Extract the (X, Y) coordinate from the center of the cell holding the provided text.  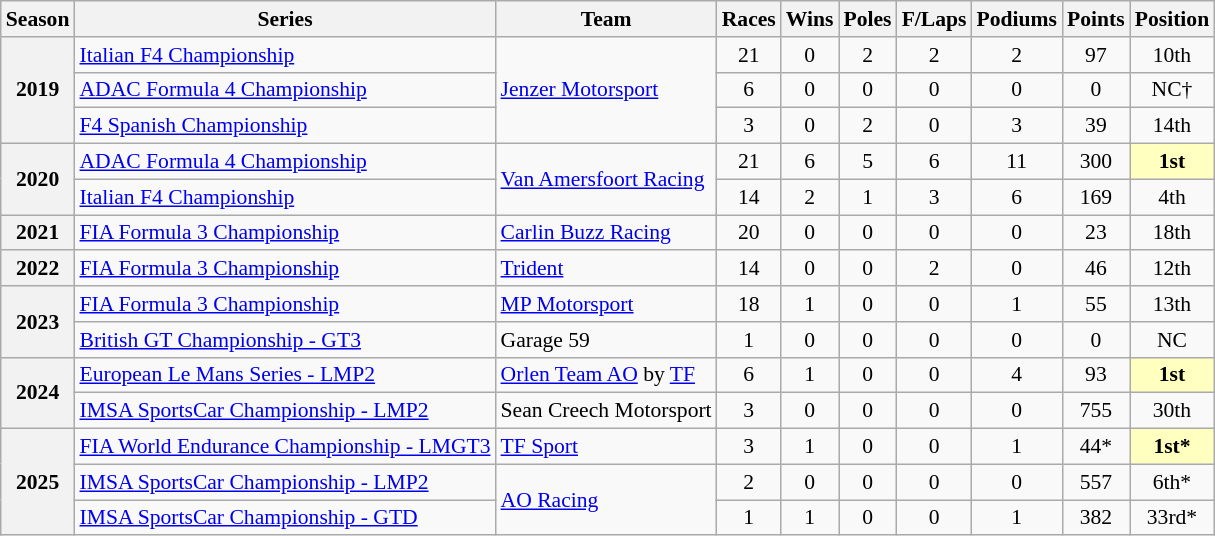
14th (1172, 126)
IMSA SportsCar Championship - GTD (284, 518)
300 (1096, 162)
382 (1096, 518)
169 (1096, 197)
Wins (810, 19)
Orlen Team AO by TF (606, 375)
55 (1096, 304)
Series (284, 19)
Sean Creech Motorsport (606, 411)
Races (749, 19)
10th (1172, 55)
Position (1172, 19)
British GT Championship - GT3 (284, 340)
2023 (38, 322)
20 (749, 233)
1st* (1172, 447)
11 (1018, 162)
44* (1096, 447)
2025 (38, 482)
5 (867, 162)
12th (1172, 269)
NC (1172, 340)
2021 (38, 233)
2022 (38, 269)
6th* (1172, 482)
13th (1172, 304)
Points (1096, 19)
4th (1172, 197)
30th (1172, 411)
Trident (606, 269)
F/Laps (934, 19)
33rd* (1172, 518)
97 (1096, 55)
NC† (1172, 90)
Podiums (1018, 19)
4 (1018, 375)
AO Racing (606, 500)
Van Amersfoort Racing (606, 180)
39 (1096, 126)
2020 (38, 180)
557 (1096, 482)
TF Sport (606, 447)
European Le Mans Series - LMP2 (284, 375)
Poles (867, 19)
FIA World Endurance Championship - LMGT3 (284, 447)
Carlin Buzz Racing (606, 233)
F4 Spanish Championship (284, 126)
93 (1096, 375)
Season (38, 19)
Jenzer Motorsport (606, 90)
46 (1096, 269)
18th (1172, 233)
2024 (38, 392)
23 (1096, 233)
755 (1096, 411)
2019 (38, 90)
Team (606, 19)
MP Motorsport (606, 304)
Garage 59 (606, 340)
18 (749, 304)
